Determine the [x, y] coordinate at the center of the cell enclosing the given text.  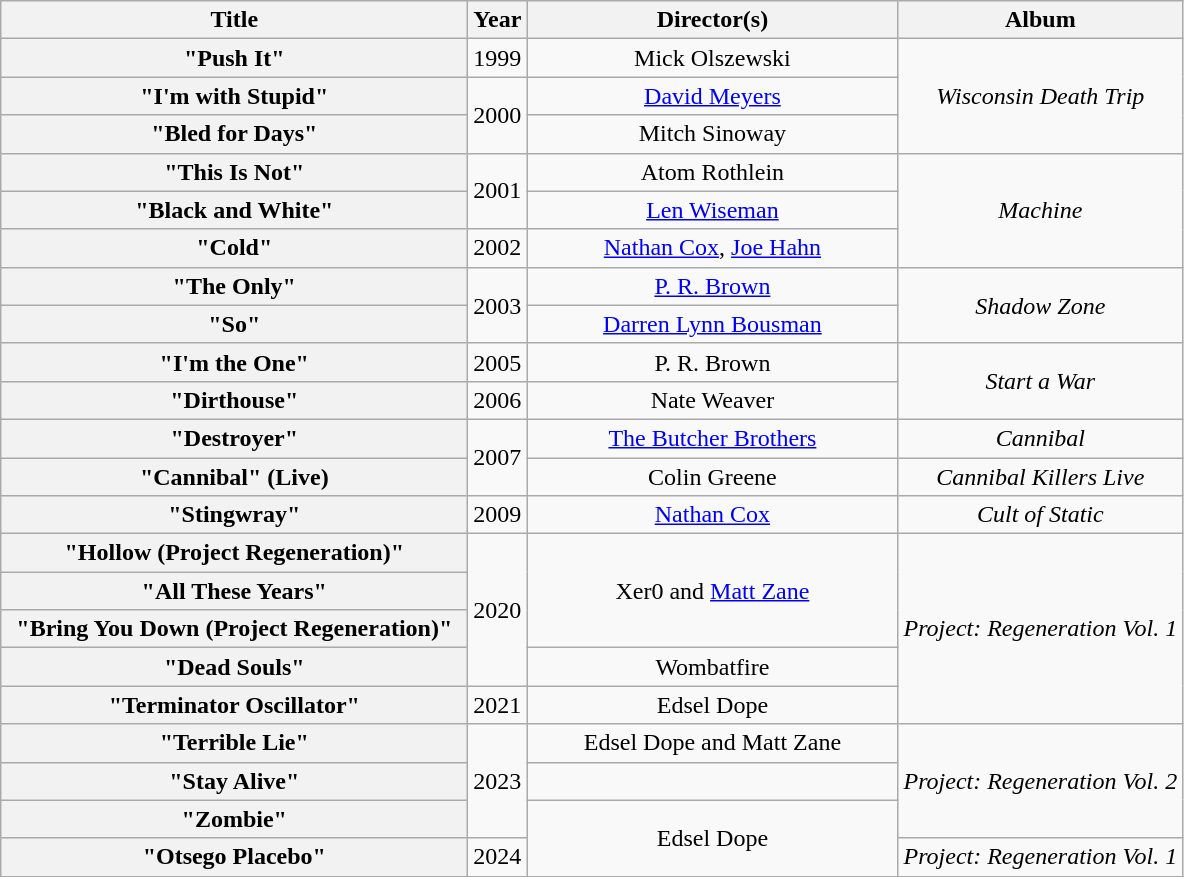
"The Only" [234, 286]
"I'm with Stupid" [234, 96]
Title [234, 20]
"Terminator Oscillator" [234, 705]
2009 [498, 515]
"Terrible Lie" [234, 743]
"Dead Souls" [234, 667]
Mitch Sinoway [712, 134]
2000 [498, 115]
"Zombie" [234, 819]
2024 [498, 857]
"Cold" [234, 248]
"This Is Not" [234, 172]
2005 [498, 362]
Cannibal [1040, 438]
"Dirthouse" [234, 400]
Nathan Cox, Joe Hahn [712, 248]
2003 [498, 305]
"So" [234, 324]
2001 [498, 191]
Machine [1040, 210]
2007 [498, 457]
2006 [498, 400]
"All These Years" [234, 591]
Mick Olszewski [712, 58]
"Otsego Placebo" [234, 857]
2020 [498, 610]
Album [1040, 20]
"Cannibal" (Live) [234, 477]
Wisconsin Death Trip [1040, 96]
"Bring You Down (Project Regeneration)" [234, 629]
Director(s) [712, 20]
2002 [498, 248]
"Black and White" [234, 210]
Nate Weaver [712, 400]
Cannibal Killers Live [1040, 477]
Nathan Cox [712, 515]
"Bled for Days" [234, 134]
Edsel Dope and Matt Zane [712, 743]
Project: Regeneration Vol. 2 [1040, 781]
2021 [498, 705]
Wombatfire [712, 667]
"Push It" [234, 58]
Colin Greene [712, 477]
Start a War [1040, 381]
David Meyers [712, 96]
Cult of Static [1040, 515]
Len Wiseman [712, 210]
Shadow Zone [1040, 305]
"I'm the One" [234, 362]
Atom Rothlein [712, 172]
The Butcher Brothers [712, 438]
1999 [498, 58]
"Stay Alive" [234, 781]
Darren Lynn Bousman [712, 324]
"Stingwray" [234, 515]
2023 [498, 781]
Year [498, 20]
"Hollow (Project Regeneration)" [234, 553]
Xer0 and Matt Zane [712, 591]
"Destroyer" [234, 438]
